Find where the given text appears and provide that cell's center as [X, Y] coordinate. 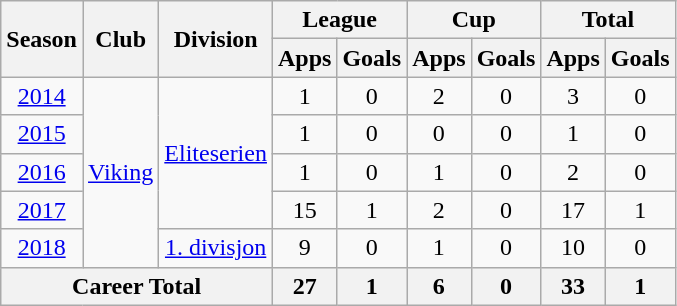
Season [42, 39]
3 [573, 96]
15 [304, 210]
2015 [42, 134]
Total [608, 20]
Career Total [137, 286]
1. divisjon [216, 248]
27 [304, 286]
Division [216, 39]
Eliteserien [216, 153]
Club [120, 39]
10 [573, 248]
33 [573, 286]
6 [439, 286]
Cup [474, 20]
2017 [42, 210]
Viking [120, 172]
17 [573, 210]
2016 [42, 172]
2018 [42, 248]
League [339, 20]
9 [304, 248]
2014 [42, 96]
